Determine the (x, y) coordinate at the center of the cell enclosing the given text.  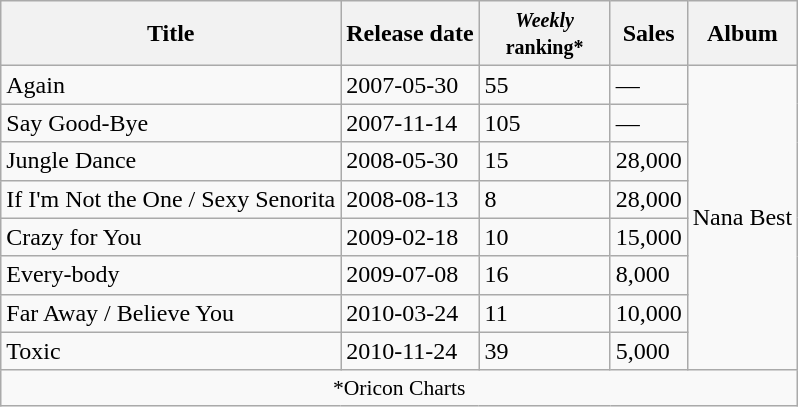
Toxic (171, 351)
2009-07-08 (410, 275)
Crazy for You (171, 237)
If I'm Not the One / Sexy Senorita (171, 199)
2008-05-30 (410, 161)
15 (544, 161)
8,000 (648, 275)
Every-body (171, 275)
105 (544, 123)
39 (544, 351)
Title (171, 34)
2010-03-24 (410, 313)
2010-11-24 (410, 351)
10 (544, 237)
Say Good-Bye (171, 123)
5,000 (648, 351)
16 (544, 275)
Release date (410, 34)
Sales (648, 34)
2007-11-14 (410, 123)
10,000 (648, 313)
Jungle Dance (171, 161)
2008-08-13 (410, 199)
8 (544, 199)
2007-05-30 (410, 85)
Again (171, 85)
11 (544, 313)
*Oricon Charts (400, 388)
15,000 (648, 237)
Album (742, 34)
Nana Best (742, 218)
Weekly ranking* (544, 34)
Far Away / Believe You (171, 313)
55 (544, 85)
2009-02-18 (410, 237)
